Identify which cell holds the provided text, then report its [x, y] central coordinate. 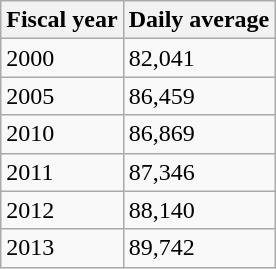
2005 [62, 96]
82,041 [199, 58]
87,346 [199, 172]
89,742 [199, 248]
2012 [62, 210]
Daily average [199, 20]
2000 [62, 58]
2011 [62, 172]
2010 [62, 134]
88,140 [199, 210]
86,459 [199, 96]
2013 [62, 248]
86,869 [199, 134]
Fiscal year [62, 20]
